Output the (X, Y) coordinate of the center of the cell containing the given text.  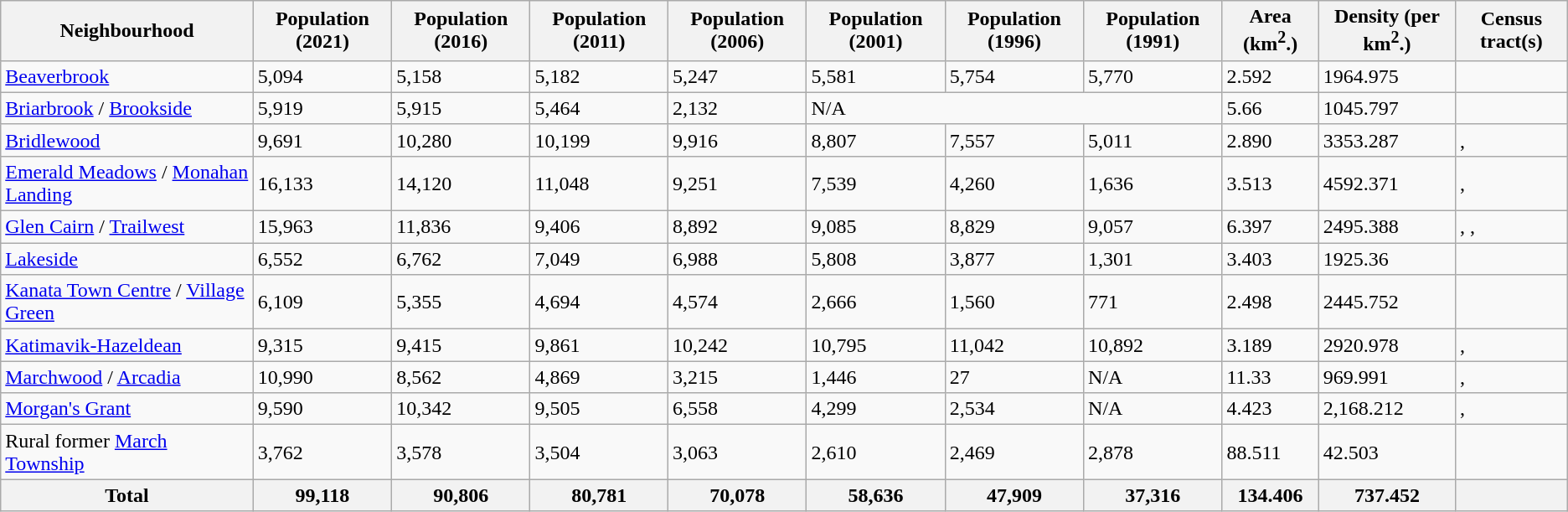
Density (per km2.) (1387, 31)
6,552 (322, 259)
5,770 (1153, 76)
3.403 (1270, 259)
7,539 (876, 183)
3,215 (737, 377)
6,762 (461, 259)
Population (1996) (1014, 31)
11,048 (600, 183)
1,560 (1014, 302)
5,464 (600, 108)
4,869 (600, 377)
14,120 (461, 183)
3,762 (322, 453)
5,754 (1014, 76)
3353.287 (1387, 140)
7,557 (1014, 140)
10,990 (322, 377)
5,247 (737, 76)
, , (1511, 227)
5,915 (461, 108)
9,590 (322, 409)
10,795 (876, 345)
1045.797 (1387, 108)
9,691 (322, 140)
10,892 (1153, 345)
9,406 (600, 227)
6.397 (1270, 227)
3,504 (600, 453)
Population (2001) (876, 31)
2,666 (876, 302)
4,260 (1014, 183)
Emerald Meadows / Monahan Landing (127, 183)
3,877 (1014, 259)
5,919 (322, 108)
99,118 (322, 495)
Morgan's Grant (127, 409)
5,011 (1153, 140)
Population (2006) (737, 31)
10,280 (461, 140)
2,168.212 (1387, 409)
9,057 (1153, 227)
9,251 (737, 183)
8,829 (1014, 227)
15,963 (322, 227)
Rural former March Township (127, 453)
2445.752 (1387, 302)
2,469 (1014, 453)
27 (1014, 377)
11,042 (1014, 345)
Population (2016) (461, 31)
9,505 (600, 409)
6,109 (322, 302)
70,078 (737, 495)
Neighbourhood (127, 31)
Census tract(s) (1511, 31)
Area (km2.) (1270, 31)
2495.388 (1387, 227)
Beaverbrook (127, 76)
10,342 (461, 409)
8,892 (737, 227)
2,878 (1153, 453)
Briarbrook / Brookside (127, 108)
Bridlewood (127, 140)
1,446 (876, 377)
4,574 (737, 302)
11.33 (1270, 377)
Marchwood / Arcadia (127, 377)
Katimavik-Hazeldean (127, 345)
1964.975 (1387, 76)
5,158 (461, 76)
Population (1991) (1153, 31)
Glen Cairn / Trailwest (127, 227)
6,558 (737, 409)
2,610 (876, 453)
58,636 (876, 495)
4592.371 (1387, 183)
3,578 (461, 453)
Population (2021) (322, 31)
2,534 (1014, 409)
4,694 (600, 302)
Lakeside (127, 259)
8,807 (876, 140)
737.452 (1387, 495)
47,909 (1014, 495)
8,562 (461, 377)
134.406 (1270, 495)
Total (127, 495)
16,133 (322, 183)
90,806 (461, 495)
5,094 (322, 76)
3,063 (737, 453)
3.513 (1270, 183)
7,049 (600, 259)
10,242 (737, 345)
42.503 (1387, 453)
5,355 (461, 302)
Kanata Town Centre / Village Green (127, 302)
4,299 (876, 409)
5.66 (1270, 108)
2.592 (1270, 76)
9,861 (600, 345)
2.498 (1270, 302)
5,808 (876, 259)
3.189 (1270, 345)
5,581 (876, 76)
969.991 (1387, 377)
5,182 (600, 76)
9,916 (737, 140)
1,301 (1153, 259)
1925.36 (1387, 259)
771 (1153, 302)
80,781 (600, 495)
6,988 (737, 259)
4.423 (1270, 409)
37,316 (1153, 495)
9,315 (322, 345)
9,085 (876, 227)
9,415 (461, 345)
88.511 (1270, 453)
1,636 (1153, 183)
2920.978 (1387, 345)
Population (2011) (600, 31)
2.890 (1270, 140)
10,199 (600, 140)
2,132 (737, 108)
11,836 (461, 227)
